Find where the given text appears and provide that cell's center as [x, y] coordinate. 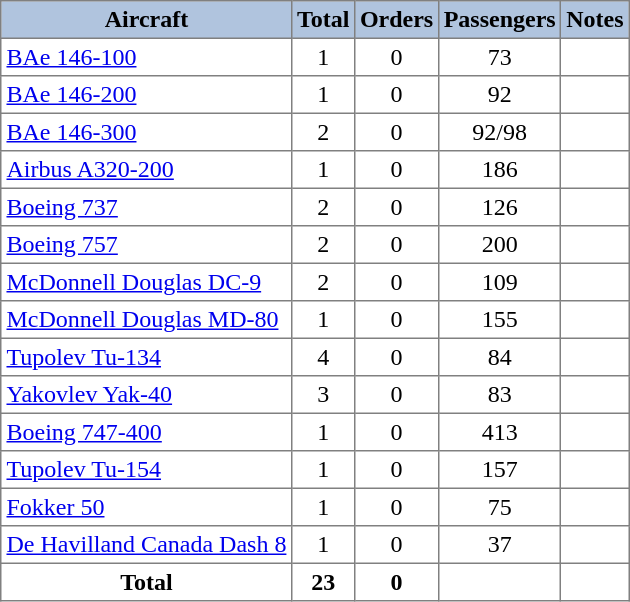
75 [499, 507]
Notes [595, 20]
92 [499, 95]
McDonnell Douglas DC-9 [146, 282]
4 [324, 357]
155 [499, 320]
83 [499, 395]
McDonnell Douglas MD-80 [146, 320]
37 [499, 545]
Boeing 757 [146, 245]
3 [324, 395]
73 [499, 57]
Orders [397, 20]
186 [499, 170]
Airbus A320-200 [146, 170]
BAe 146-100 [146, 57]
Tupolev Tu-154 [146, 470]
200 [499, 245]
Boeing 737 [146, 207]
84 [499, 357]
109 [499, 282]
BAe 146-300 [146, 132]
Yakovlev Yak-40 [146, 395]
Boeing 747-400 [146, 432]
De Havilland Canada Dash 8 [146, 545]
BAe 146-200 [146, 95]
Fokker 50 [146, 507]
23 [324, 582]
92/98 [499, 132]
Aircraft [146, 20]
Passengers [499, 20]
413 [499, 432]
126 [499, 207]
Tupolev Tu-134 [146, 357]
157 [499, 470]
